Determine the (x, y) coordinate at the center of the cell enclosing the given text.  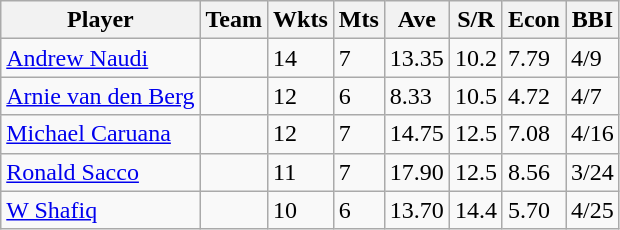
4/9 (593, 58)
10.5 (476, 96)
Arnie van den Berg (100, 96)
Ave (416, 20)
14.4 (476, 210)
Mts (358, 20)
Andrew Naudi (100, 58)
4/25 (593, 210)
14.75 (416, 134)
17.90 (416, 172)
S/R (476, 20)
5.70 (534, 210)
4/7 (593, 96)
8.33 (416, 96)
Wkts (301, 20)
10.2 (476, 58)
13.35 (416, 58)
4.72 (534, 96)
3/24 (593, 172)
10 (301, 210)
11 (301, 172)
7.08 (534, 134)
Econ (534, 20)
Player (100, 20)
8.56 (534, 172)
Ronald Sacco (100, 172)
7.79 (534, 58)
BBI (593, 20)
Michael Caruana (100, 134)
13.70 (416, 210)
4/16 (593, 134)
W Shafiq (100, 210)
Team (234, 20)
14 (301, 58)
